Detect which cell encompasses the target text, then output its [X, Y] center coordinate. 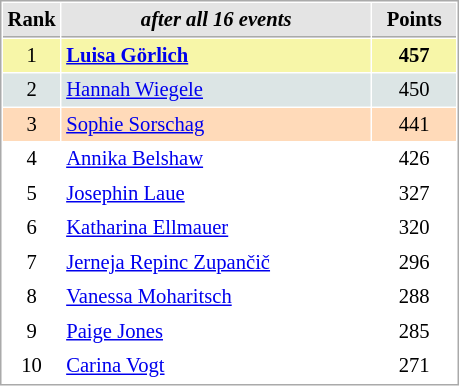
426 [414, 158]
Josephin Laue [216, 194]
Vanessa Moharitsch [216, 296]
Points [414, 20]
Rank [32, 20]
9 [32, 332]
327 [414, 194]
4 [32, 158]
271 [414, 366]
1 [32, 56]
457 [414, 56]
Katharina Ellmauer [216, 228]
Carina Vogt [216, 366]
441 [414, 124]
Sophie Sorschag [216, 124]
5 [32, 194]
450 [414, 90]
3 [32, 124]
7 [32, 262]
296 [414, 262]
after all 16 events [216, 20]
Jerneja Repinc Zupančič [216, 262]
Paige Jones [216, 332]
Hannah Wiegele [216, 90]
Luisa Görlich [216, 56]
288 [414, 296]
285 [414, 332]
2 [32, 90]
320 [414, 228]
6 [32, 228]
8 [32, 296]
10 [32, 366]
Annika Belshaw [216, 158]
